For the text-containing cell, return its midpoint in [x, y] coordinate format. 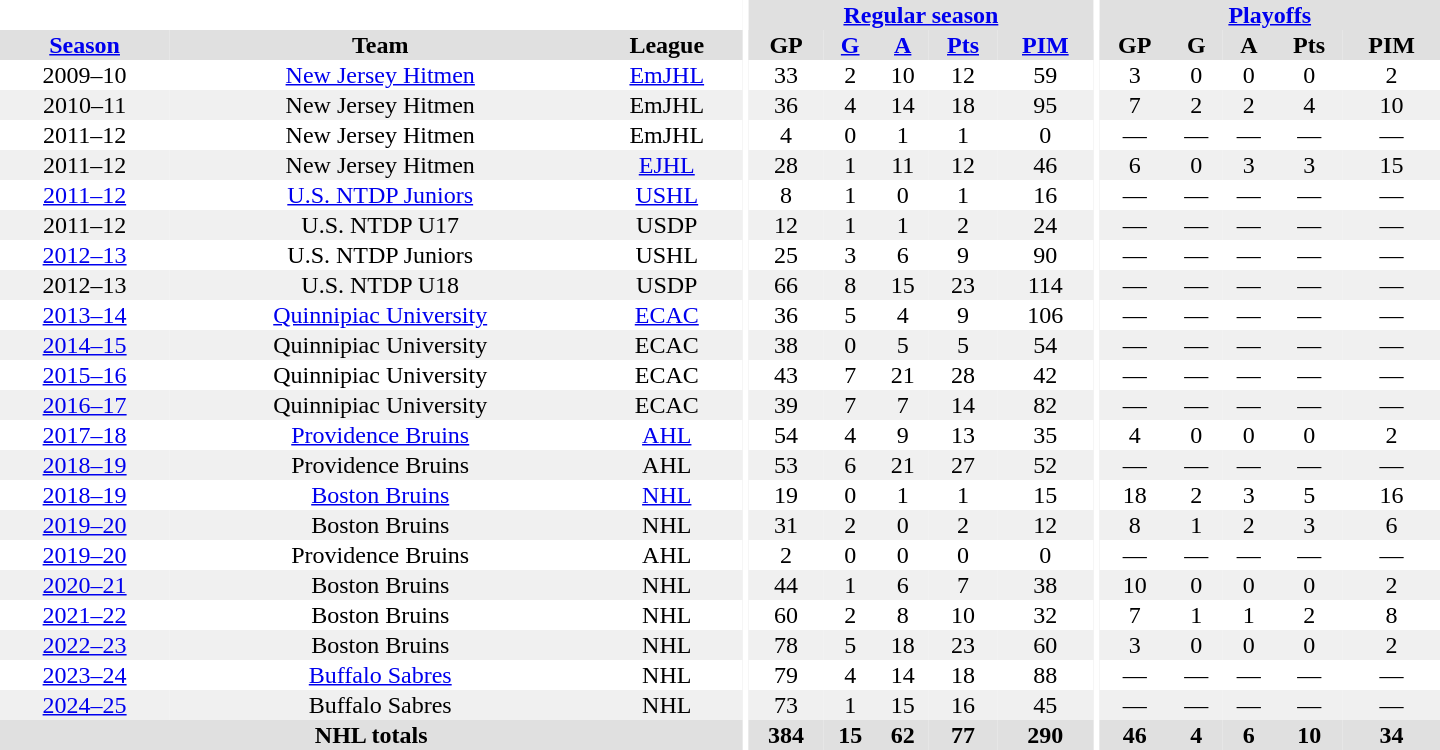
32 [1046, 615]
78 [786, 645]
53 [786, 465]
2013–14 [84, 315]
77 [963, 735]
62 [902, 735]
2021–22 [84, 615]
League [666, 45]
11 [902, 165]
384 [786, 735]
35 [1046, 435]
52 [1046, 465]
EJHL [666, 165]
U.S. NTDP U18 [380, 285]
2010–11 [84, 105]
2015–16 [84, 375]
2020–21 [84, 585]
33 [786, 75]
27 [963, 465]
31 [786, 525]
59 [1046, 75]
Regular season [920, 15]
19 [786, 495]
106 [1046, 315]
Season [84, 45]
24 [1046, 225]
114 [1046, 285]
34 [1392, 735]
13 [963, 435]
82 [1046, 405]
39 [786, 405]
NHL totals [371, 735]
Team [380, 45]
2014–15 [84, 345]
2016–17 [84, 405]
290 [1046, 735]
66 [786, 285]
2023–24 [84, 675]
2022–23 [84, 645]
43 [786, 375]
2017–18 [84, 435]
25 [786, 255]
U.S. NTDP U17 [380, 225]
73 [786, 705]
44 [786, 585]
79 [786, 675]
42 [1046, 375]
88 [1046, 675]
90 [1046, 255]
Playoffs [1270, 15]
95 [1046, 105]
2024–25 [84, 705]
2009–10 [84, 75]
45 [1046, 705]
